Return [x, y] of the center of cell containing provided text 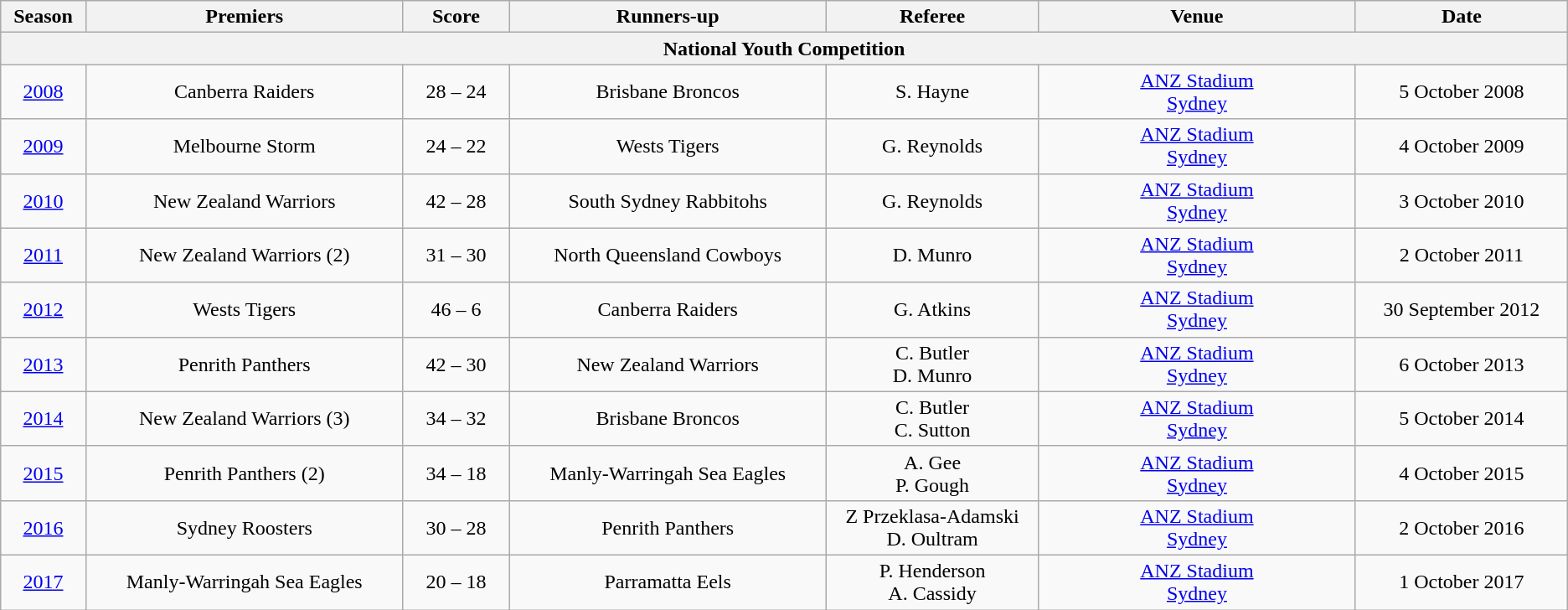
Season [44, 17]
42 – 28 [456, 201]
2 October 2011 [1461, 255]
Runners-up [668, 17]
3 October 2010 [1461, 201]
5 October 2014 [1461, 419]
Referee [933, 17]
5 October 2008 [1461, 92]
2009 [44, 146]
34 – 18 [456, 473]
New Zealand Warriors (2) [245, 255]
24 – 22 [456, 146]
Date [1461, 17]
North Queensland Cowboys [668, 255]
New Zealand Warriors (3) [245, 419]
National Youth Competition [784, 49]
34 – 32 [456, 419]
28 – 24 [456, 92]
31 – 30 [456, 255]
30 – 28 [456, 528]
South Sydney Rabbitohs [668, 201]
2015 [44, 473]
Penrith Panthers (2) [245, 473]
Z Przeklasa-AdamskiD. Oultram [933, 528]
A. GeeP. Gough [933, 473]
4 October 2015 [1461, 473]
46 – 6 [456, 310]
2013 [44, 364]
C. ButlerC. Sutton [933, 419]
S. Hayne [933, 92]
2010 [44, 201]
6 October 2013 [1461, 364]
G. Atkins [933, 310]
1 October 2017 [1461, 582]
Venue [1196, 17]
Parramatta Eels [668, 582]
2008 [44, 92]
2011 [44, 255]
30 September 2012 [1461, 310]
2012 [44, 310]
Sydney Roosters [245, 528]
D. Munro [933, 255]
4 October 2009 [1461, 146]
2016 [44, 528]
Premiers [245, 17]
20 – 18 [456, 582]
2014 [44, 419]
C. ButlerD. Munro [933, 364]
2017 [44, 582]
Score [456, 17]
Melbourne Storm [245, 146]
42 – 30 [456, 364]
2 October 2016 [1461, 528]
P. HendersonA. Cassidy [933, 582]
